Find where the given text appears and provide that cell's center as [X, Y] coordinate. 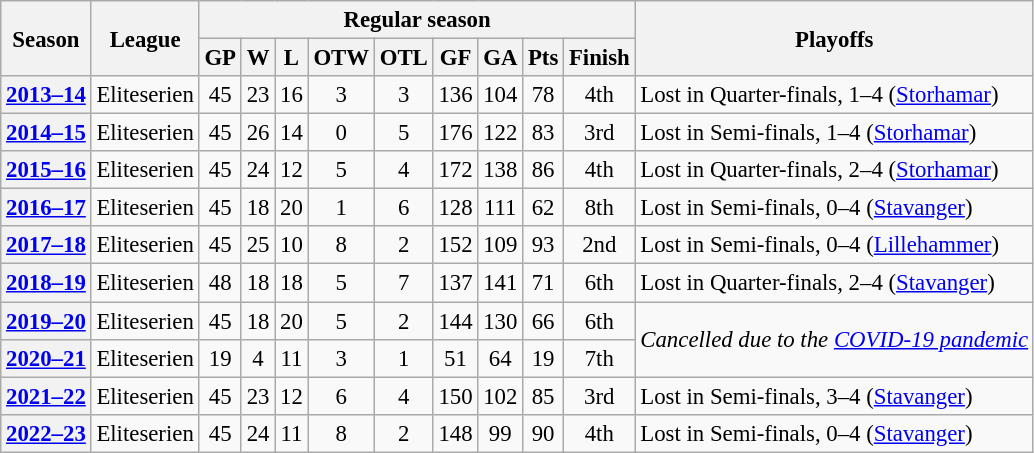
48 [220, 283]
93 [544, 245]
71 [544, 283]
0 [341, 133]
26 [258, 133]
W [258, 58]
GP [220, 58]
172 [456, 170]
128 [456, 208]
90 [544, 433]
85 [544, 396]
104 [500, 95]
130 [500, 321]
2013–14 [46, 95]
Season [46, 38]
66 [544, 321]
GF [456, 58]
Finish [600, 58]
86 [544, 170]
Playoffs [834, 38]
Lost in Quarter-finals, 2–4 (Storhamar) [834, 170]
102 [500, 396]
2nd [600, 245]
OTL [404, 58]
2022–23 [46, 433]
2016–17 [46, 208]
150 [456, 396]
Lost in Semi-finals, 0–4 (Lillehammer) [834, 245]
51 [456, 358]
78 [544, 95]
7 [404, 283]
8th [600, 208]
Regular season [417, 20]
Lost in Quarter-finals, 1–4 (Storhamar) [834, 95]
64 [500, 358]
Lost in Semi-finals, 3–4 (Stavanger) [834, 396]
109 [500, 245]
OTW [341, 58]
2015–16 [46, 170]
141 [500, 283]
7th [600, 358]
136 [456, 95]
137 [456, 283]
25 [258, 245]
2020–21 [46, 358]
League [145, 38]
Cancelled due to the COVID-19 pandemic [834, 340]
62 [544, 208]
152 [456, 245]
138 [500, 170]
10 [292, 245]
122 [500, 133]
176 [456, 133]
144 [456, 321]
14 [292, 133]
Lost in Semi-finals, 1–4 (Storhamar) [834, 133]
L [292, 58]
148 [456, 433]
111 [500, 208]
Pts [544, 58]
2018–19 [46, 283]
2021–22 [46, 396]
83 [544, 133]
Lost in Quarter-finals, 2–4 (Stavanger) [834, 283]
16 [292, 95]
2017–18 [46, 245]
2014–15 [46, 133]
2019–20 [46, 321]
99 [500, 433]
GA [500, 58]
